Scan for the cell matching the given text and deliver its [x, y] coordinate at center. 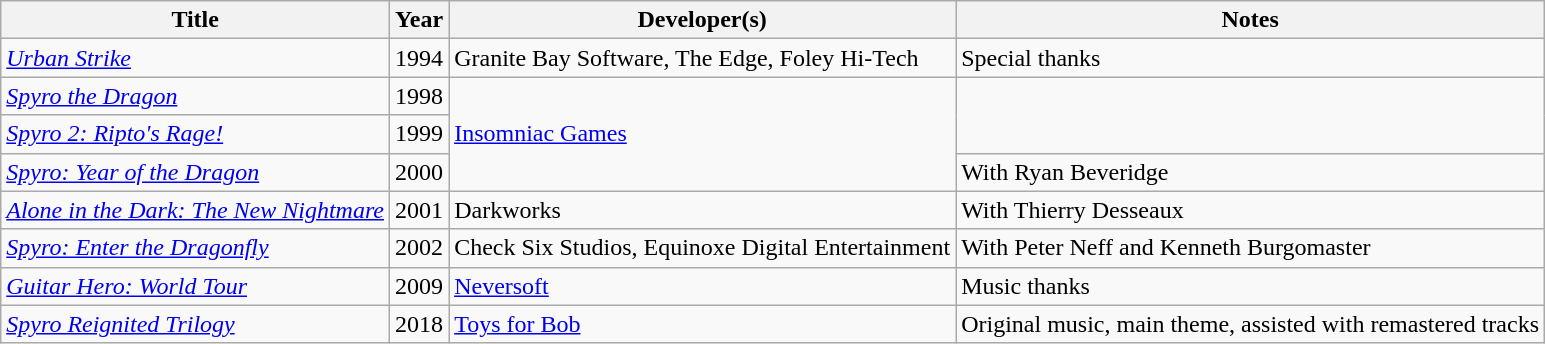
Darkworks [702, 210]
Spyro: Enter the Dragonfly [196, 248]
Music thanks [1250, 286]
Neversoft [702, 286]
Special thanks [1250, 58]
2001 [420, 210]
1998 [420, 96]
Spyro the Dragon [196, 96]
With Peter Neff and Kenneth Burgomaster [1250, 248]
1999 [420, 134]
Spyro 2: Ripto's Rage! [196, 134]
Title [196, 20]
Granite Bay Software, The Edge, Foley Hi-Tech [702, 58]
2009 [420, 286]
Original music, main theme, assisted with remastered tracks [1250, 324]
Spyro Reignited Trilogy [196, 324]
With Ryan Beveridge [1250, 172]
With Thierry Desseaux [1250, 210]
Guitar Hero: World Tour [196, 286]
Toys for Bob [702, 324]
Insomniac Games [702, 134]
Alone in the Dark: The New Nightmare [196, 210]
Year [420, 20]
2000 [420, 172]
Developer(s) [702, 20]
2002 [420, 248]
2018 [420, 324]
Urban Strike [196, 58]
Check Six Studios, Equinoxe Digital Entertainment [702, 248]
Notes [1250, 20]
1994 [420, 58]
Spyro: Year of the Dragon [196, 172]
